Return the (X, Y) coordinate for the center point of the cell that contains the specified text.  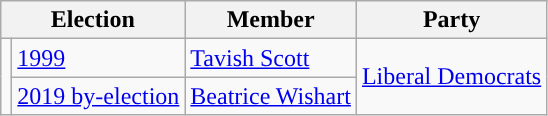
Liberal Democrats (451, 77)
2019 by-election (98, 96)
Beatrice Wishart (271, 96)
Election (93, 20)
Tavish Scott (271, 58)
1999 (98, 58)
Member (271, 20)
Party (451, 20)
